Locate the cell with the specified text and output its [x, y] center coordinate. 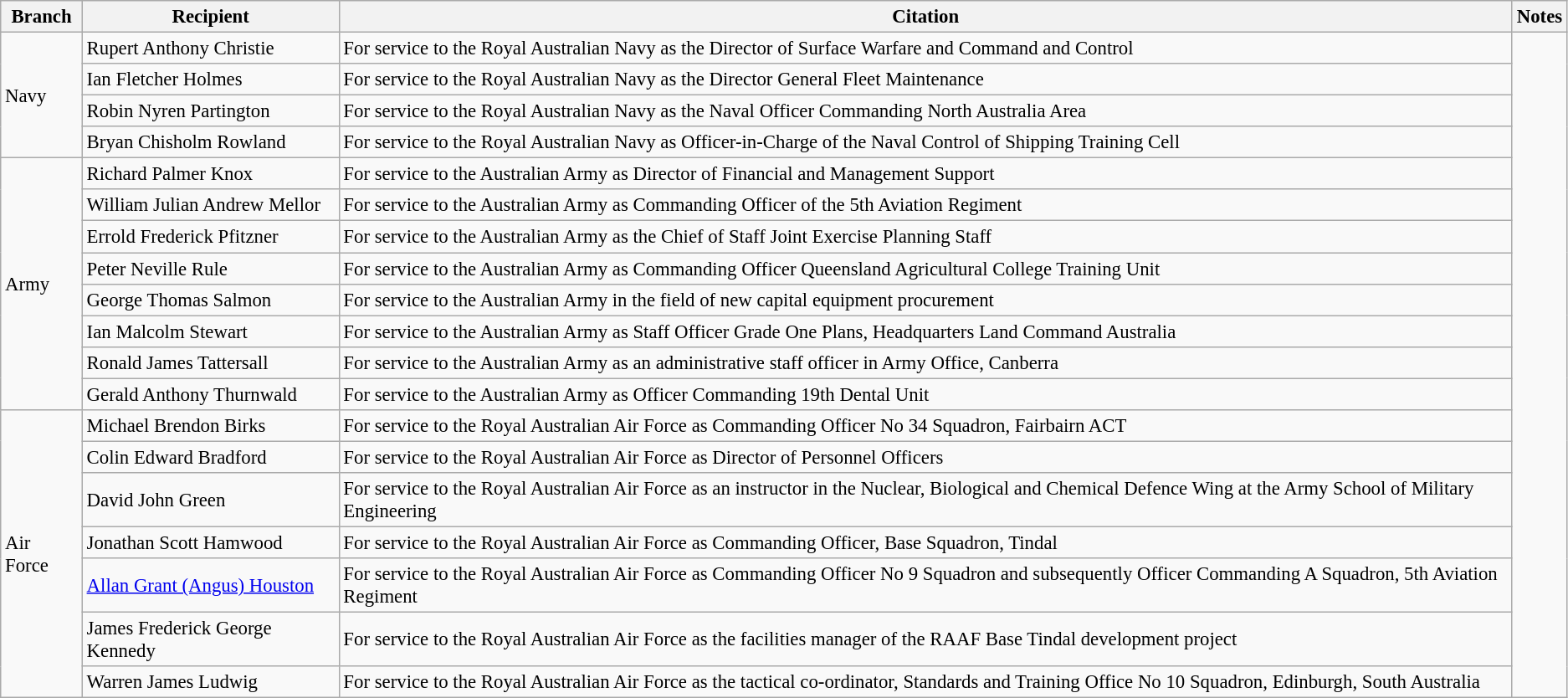
Allan Grant (Angus) Houston [211, 586]
Richard Palmer Knox [211, 174]
For service to the Royal Australian Navy as the Director General Fleet Maintenance [925, 80]
For service to the Royal Australian Air Force as Director of Personnel Officers [925, 457]
For service to the Royal Australian Navy as the Naval Officer Commanding North Australia Area [925, 111]
For service to the Australian Army as Director of Financial and Management Support [925, 174]
For service to the Royal Australian Navy as Officer-in-Charge of the Naval Control of Shipping Training Cell [925, 142]
For service to the Royal Australian Air Force as the tactical co-ordinator, Standards and Training Office No 10 Squadron, Edinburgh, South Australia [925, 682]
Ian Fletcher Holmes [211, 80]
David John Green [211, 500]
Rupert Anthony Christie [211, 49]
Ian Malcolm Stewart [211, 331]
Army [42, 285]
Navy [42, 95]
For service to the Royal Australian Air Force as the facilities manager of the RAAF Base Tindal development project [925, 639]
For service to the Royal Australian Air Force as Commanding Officer No 34 Squadron, Fairbairn ACT [925, 426]
William Julian Andrew Mellor [211, 205]
Michael Brendon Birks [211, 426]
For service to the Australian Army in the field of new capital equipment procurement [925, 300]
For service to the Royal Australian Navy as the Director of Surface Warfare and Command and Control [925, 49]
Citation [925, 17]
For service to the Australian Army as an administrative staff officer in Army Office, Canberra [925, 362]
James Frederick George Kennedy [211, 639]
Notes [1540, 17]
For service to the Australian Army as Commanding Officer Queensland Agricultural College Training Unit [925, 269]
For service to the Australian Army as Commanding Officer of the 5th Aviation Regiment [925, 205]
For service to the Australian Army as the Chief of Staff Joint Exercise Planning Staff [925, 237]
Jonathan Scott Hamwood [211, 542]
Ronald James Tattersall [211, 362]
Air Force [42, 554]
Robin Nyren Partington [211, 111]
Errold Frederick Pfitzner [211, 237]
Colin Edward Bradford [211, 457]
Bryan Chisholm Rowland [211, 142]
For service to the Australian Army as Staff Officer Grade One Plans, Headquarters Land Command Australia [925, 331]
For service to the Australian Army as Officer Commanding 19th Dental Unit [925, 394]
Warren James Ludwig [211, 682]
George Thomas Salmon [211, 300]
Peter Neville Rule [211, 269]
For service to the Royal Australian Air Force as Commanding Officer, Base Squadron, Tindal [925, 542]
Recipient [211, 17]
Gerald Anthony Thurnwald [211, 394]
Branch [42, 17]
